Pinpoint the cell where the given text exists, returning its [x, y] midpoint coordinate. 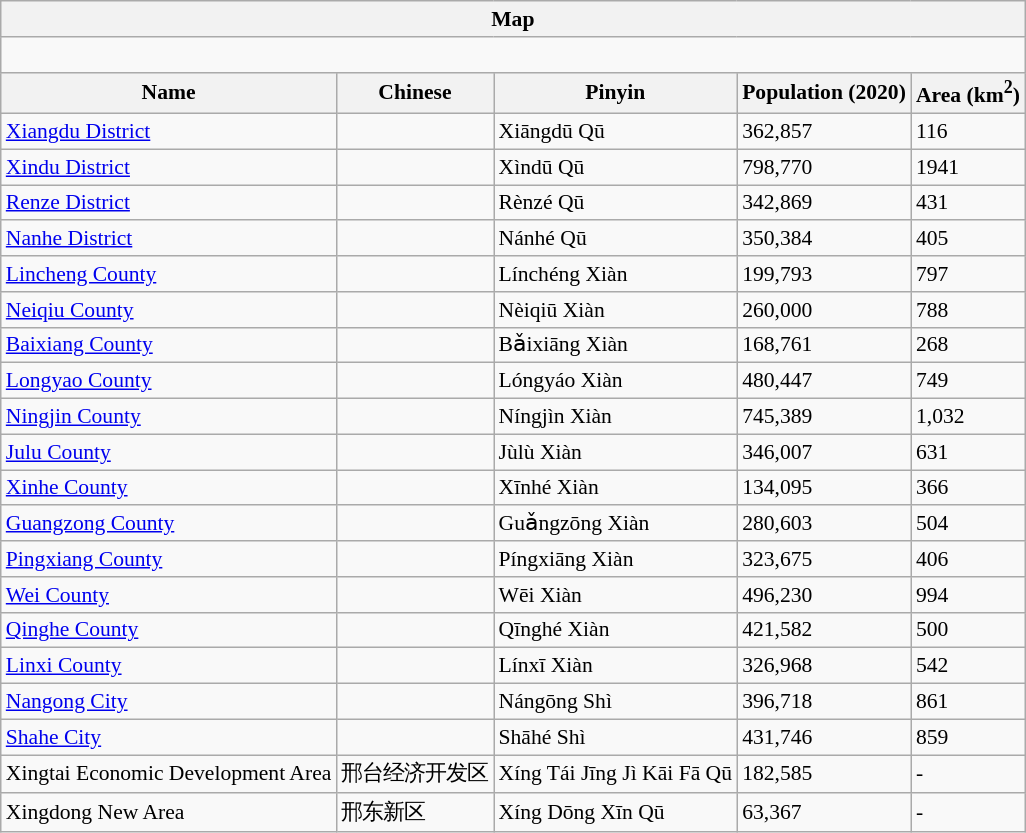
260,000 [824, 310]
Julu County [169, 452]
Chinese [414, 92]
396,718 [824, 702]
116 [968, 132]
Xiāngdū Qū [616, 132]
631 [968, 452]
Xinhe County [169, 488]
Map [513, 19]
Guangzong County [169, 524]
Longyao County [169, 381]
Shāhé Shì [616, 737]
Lincheng County [169, 274]
542 [968, 666]
Pingxiang County [169, 559]
199,793 [824, 274]
Qinghe County [169, 630]
268 [968, 345]
1,032 [968, 417]
Wēi Xiàn [616, 595]
323,675 [824, 559]
749 [968, 381]
280,603 [824, 524]
1941 [968, 167]
994 [968, 595]
745,389 [824, 417]
859 [968, 737]
168,761 [824, 345]
350,384 [824, 239]
405 [968, 239]
Baixiang County [169, 345]
431,746 [824, 737]
342,869 [824, 203]
182,585 [824, 774]
Xíng Dōng Xīn Qū [616, 814]
Xindu District [169, 167]
Xingdong New Area [169, 814]
Xiangdu District [169, 132]
Nèiqiū Xiàn [616, 310]
326,968 [824, 666]
Nánhé Qū [616, 239]
Nángōng Shì [616, 702]
Línxī Xiàn [616, 666]
421,582 [824, 630]
431 [968, 203]
797 [968, 274]
362,857 [824, 132]
邢台经济开发区 [414, 774]
Lóngyáo Xiàn [616, 381]
Nangong City [169, 702]
Línchéng Xiàn [616, 274]
Renze District [169, 203]
346,007 [824, 452]
500 [968, 630]
Linxi County [169, 666]
Area (km2) [968, 92]
Pinyin [616, 92]
Xíng Tái Jīng Jì Kāi Fā Qū [616, 774]
Rènzé Qū [616, 203]
Wei County [169, 595]
Xīnhé Xiàn [616, 488]
63,367 [824, 814]
496,230 [824, 595]
Ningjin County [169, 417]
Jùlù Xiàn [616, 452]
798,770 [824, 167]
Xìndū Qū [616, 167]
Bǎixiāng Xiàn [616, 345]
Guǎngzōng Xiàn [616, 524]
Píngxiāng Xiàn [616, 559]
788 [968, 310]
480,447 [824, 381]
134,095 [824, 488]
Qīnghé Xiàn [616, 630]
Níngjìn Xiàn [616, 417]
366 [968, 488]
Name [169, 92]
Neiqiu County [169, 310]
504 [968, 524]
Shahe City [169, 737]
861 [968, 702]
406 [968, 559]
Population (2020) [824, 92]
邢东新区 [414, 814]
Xingtai Economic Development Area [169, 774]
Nanhe District [169, 239]
